For the text-containing cell, return its midpoint in [X, Y] coordinate format. 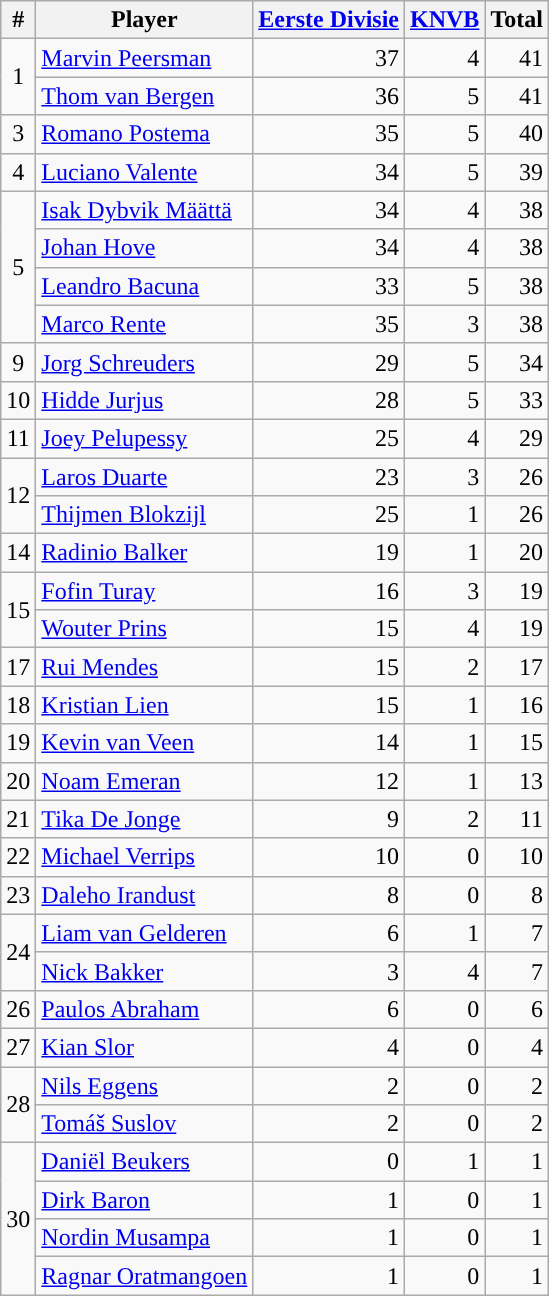
Radinio Balker [144, 553]
Kevin van Veen [144, 743]
Tomáš Suslov [144, 1124]
27 [18, 1047]
Isak Dybvik Määttä [144, 210]
Daleho Irandust [144, 895]
Eerste Divisie [329, 20]
Marco Rente [144, 324]
30 [18, 1219]
21 [18, 819]
Kian Slor [144, 1047]
Marvin Peersman [144, 58]
Kristian Lien [144, 705]
13 [517, 781]
Thijmen Blokzijl [144, 515]
Total [517, 20]
# [18, 20]
Nick Bakker [144, 971]
Paulos Abraham [144, 1009]
39 [517, 172]
Laros Duarte [144, 477]
Player [144, 20]
Luciano Valente [144, 172]
18 [18, 705]
Jorg Schreuders [144, 362]
37 [329, 58]
Johan Hove [144, 248]
Wouter Prins [144, 629]
Daniël Beukers [144, 1162]
Michael Verrips [144, 857]
Fofin Turay [144, 591]
Joey Pelupessy [144, 438]
Noam Emeran [144, 781]
Leandro Bacuna [144, 286]
Thom van Bergen [144, 96]
22 [18, 857]
36 [329, 96]
Rui Mendes [144, 667]
Dirk Baron [144, 1200]
Nordin Musampa [144, 1238]
Hidde Jurjus [144, 400]
Nils Eggens [144, 1085]
Romano Postema [144, 134]
40 [517, 134]
KNVB [444, 20]
Tika De Jonge [144, 819]
24 [18, 952]
Liam van Gelderen [144, 933]
Ragnar Oratmangoen [144, 1276]
